Find where the given text appears and provide that cell's center as (x, y) coordinate. 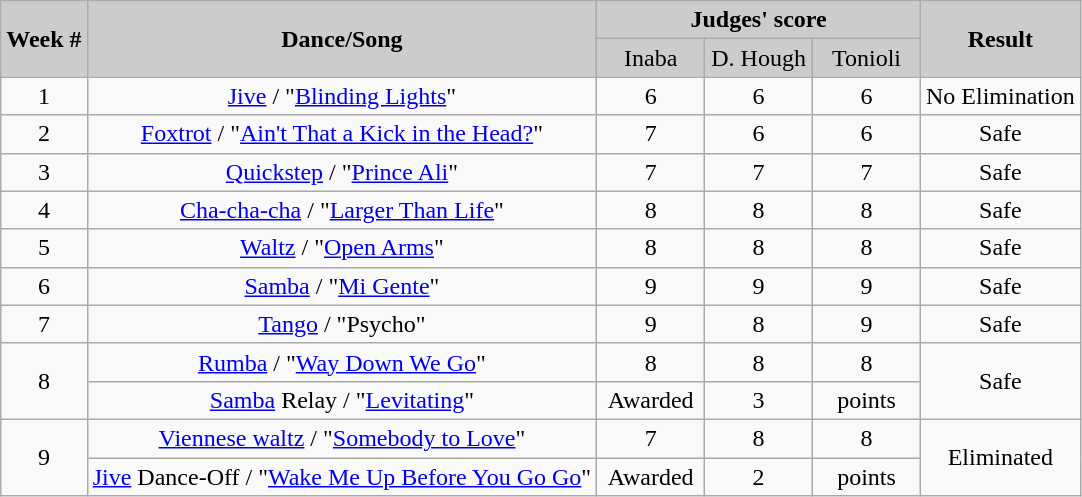
Rumba / "Way Down We Go" (342, 362)
Viennese waltz / "Somebody to Love" (342, 438)
4 (44, 210)
Judges' score (759, 20)
Tonioli (867, 58)
Tango / "Psycho" (342, 324)
No Elimination (1000, 96)
Quickstep / "Prince Ali" (342, 172)
Inaba (651, 58)
D. Hough (759, 58)
Foxtrot / "Ain't That a Kick in the Head?" (342, 134)
Cha-cha-cha / "Larger Than Life" (342, 210)
5 (44, 248)
Waltz / "Open Arms" (342, 248)
Jive / "Blinding Lights" (342, 96)
Samba Relay / "Levitating" (342, 400)
Jive Dance-Off / "Wake Me Up Before You Go Go" (342, 477)
Samba / "Mi Gente" (342, 286)
Eliminated (1000, 457)
Dance/Song (342, 39)
Week # (44, 39)
1 (44, 96)
Result (1000, 39)
